Scan for the cell matching the given text and deliver its (X, Y) coordinate at center. 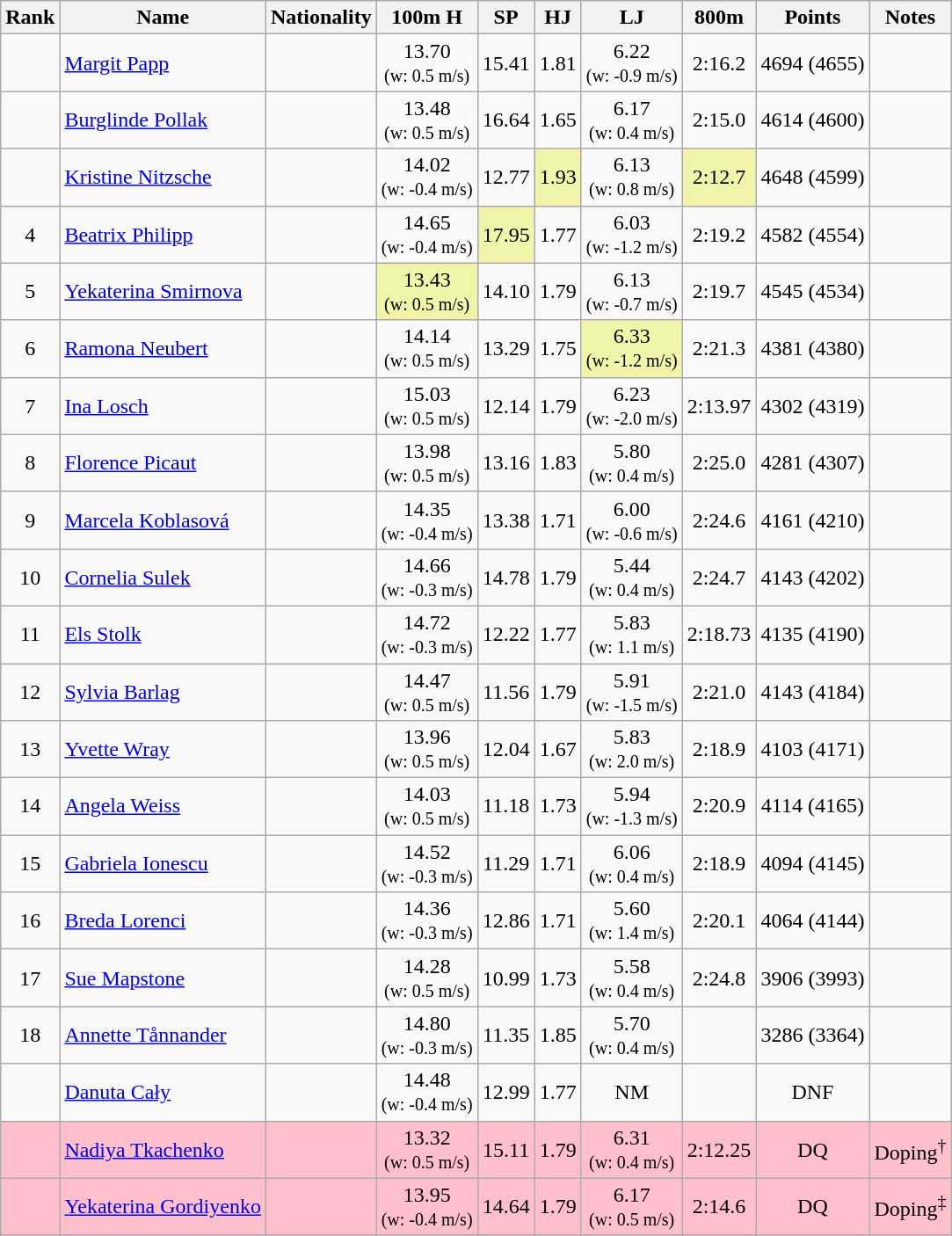
Marcela Koblasová (164, 520)
Cornelia Sulek (164, 577)
5 (30, 292)
14.03(w: 0.5 m/s) (427, 807)
2:19.2 (719, 234)
Rank (30, 18)
4143 (4202) (812, 577)
1.83 (557, 462)
10 (30, 577)
4143 (4184) (812, 691)
6.31(w: 0.4 m/s) (631, 1150)
Ramona Neubert (164, 348)
1.93 (557, 178)
15.41 (506, 63)
13.98(w: 0.5 m/s) (427, 462)
Margit Papp (164, 63)
4103 (4171) (812, 749)
Beatrix Philipp (164, 234)
18 (30, 1036)
800m (719, 18)
2:25.0 (719, 462)
16.64 (506, 120)
11.35 (506, 1036)
4381 (4380) (812, 348)
5.94(w: -1.3 m/s) (631, 807)
6.23(w: -2.0 m/s) (631, 406)
5.91(w: -1.5 m/s) (631, 691)
1.81 (557, 63)
14.72(w: -0.3 m/s) (427, 635)
4114 (4165) (812, 807)
6.03(w: -1.2 m/s) (631, 234)
1.85 (557, 1036)
Gabriela Ionescu (164, 863)
HJ (557, 18)
Ina Losch (164, 406)
5.83(w: 1.1 m/s) (631, 635)
13.16 (506, 462)
6 (30, 348)
Yvette Wray (164, 749)
5.80(w: 0.4 m/s) (631, 462)
15.03(w: 0.5 m/s) (427, 406)
2:16.2 (719, 63)
13.29 (506, 348)
11.56 (506, 691)
Kristine Nitzsche (164, 178)
2:12.25 (719, 1150)
13.95(w: -0.4 m/s) (427, 1206)
1.65 (557, 120)
13.48(w: 0.5 m/s) (427, 120)
Yekaterina Smirnova (164, 292)
SP (506, 18)
Danuta Cały (164, 1092)
12.14 (506, 406)
LJ (631, 18)
15 (30, 863)
4694 (4655) (812, 63)
4302 (4319) (812, 406)
Points (812, 18)
NM (631, 1092)
2:15.0 (719, 120)
7 (30, 406)
16 (30, 921)
4614 (4600) (812, 120)
2:24.8 (719, 978)
2:24.6 (719, 520)
14.52(w: -0.3 m/s) (427, 863)
14.64 (506, 1206)
4064 (4144) (812, 921)
6.22(w: -0.9 m/s) (631, 63)
2:20.9 (719, 807)
100m H (427, 18)
2:14.6 (719, 1206)
Breda Lorenci (164, 921)
Sue Mapstone (164, 978)
6.13(w: 0.8 m/s) (631, 178)
Burglinde Pollak (164, 120)
15.11 (506, 1150)
9 (30, 520)
3906 (3993) (812, 978)
14.80(w: -0.3 m/s) (427, 1036)
5.44(w: 0.4 m/s) (631, 577)
13.96(w: 0.5 m/s) (427, 749)
1.67 (557, 749)
17 (30, 978)
Florence Picaut (164, 462)
Nadiya Tkachenko (164, 1150)
17.95 (506, 234)
Angela Weiss (164, 807)
Annette Tånnander (164, 1036)
Notes (911, 18)
11.29 (506, 863)
13 (30, 749)
5.70(w: 0.4 m/s) (631, 1036)
Name (164, 18)
14.28(w: 0.5 m/s) (427, 978)
3286 (3364) (812, 1036)
13.32(w: 0.5 m/s) (427, 1150)
Els Stolk (164, 635)
2:13.97 (719, 406)
2:21.3 (719, 348)
13.70(w: 0.5 m/s) (427, 63)
12.04 (506, 749)
4135 (4190) (812, 635)
6.17(w: 0.4 m/s) (631, 120)
10.99 (506, 978)
2:18.73 (719, 635)
14.78 (506, 577)
4161 (4210) (812, 520)
13.43(w: 0.5 m/s) (427, 292)
4281 (4307) (812, 462)
12.22 (506, 635)
5.60(w: 1.4 m/s) (631, 921)
14.10 (506, 292)
14.36(w: -0.3 m/s) (427, 921)
2:12.7 (719, 178)
14.02(w: -0.4 m/s) (427, 178)
11 (30, 635)
14.14(w: 0.5 m/s) (427, 348)
2:24.7 (719, 577)
8 (30, 462)
Doping‡ (911, 1206)
6.33(w: -1.2 m/s) (631, 348)
14.48(w: -0.4 m/s) (427, 1092)
6.06(w: 0.4 m/s) (631, 863)
12 (30, 691)
Yekaterina Gordiyenko (164, 1206)
14.65(w: -0.4 m/s) (427, 234)
Doping† (911, 1150)
Sylvia Barlag (164, 691)
2:21.0 (719, 691)
14 (30, 807)
4648 (4599) (812, 178)
12.86 (506, 921)
1.75 (557, 348)
11.18 (506, 807)
4 (30, 234)
14.35(w: -0.4 m/s) (427, 520)
6.13(w: -0.7 m/s) (631, 292)
2:19.7 (719, 292)
DNF (812, 1092)
5.83(w: 2.0 m/s) (631, 749)
4582 (4554) (812, 234)
13.38 (506, 520)
6.00(w: -0.6 m/s) (631, 520)
2:20.1 (719, 921)
12.77 (506, 178)
14.47(w: 0.5 m/s) (427, 691)
6.17(w: 0.5 m/s) (631, 1206)
5.58(w: 0.4 m/s) (631, 978)
4094 (4145) (812, 863)
14.66(w: -0.3 m/s) (427, 577)
12.99 (506, 1092)
Nationality (321, 18)
4545 (4534) (812, 292)
